Find where the given text appears and provide that cell's center as (x, y) coordinate. 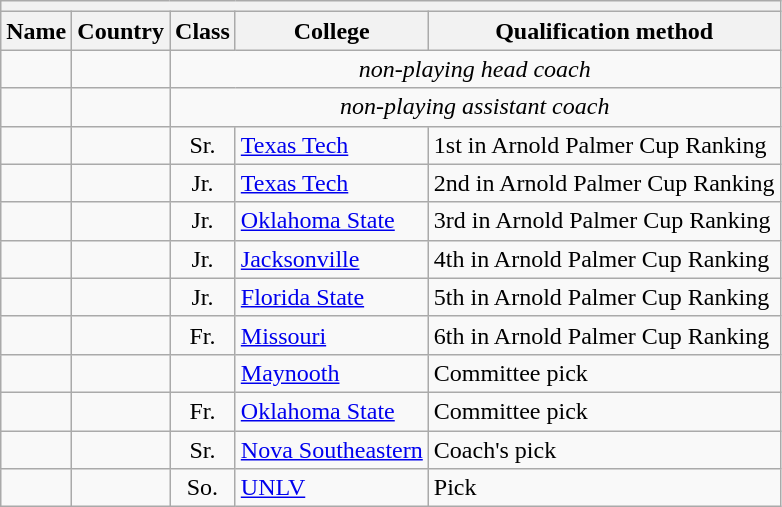
3rd in Arnold Palmer Cup Ranking (604, 221)
Pick (604, 488)
Name (36, 31)
UNLV (332, 488)
5th in Arnold Palmer Cup Ranking (604, 297)
College (332, 31)
Nova Southeastern (332, 449)
non-playing head coach (475, 69)
Class (203, 31)
1st in Arnold Palmer Cup Ranking (604, 145)
Missouri (332, 335)
4th in Arnold Palmer Cup Ranking (604, 259)
So. (203, 488)
Country (121, 31)
2nd in Arnold Palmer Cup Ranking (604, 183)
Florida State (332, 297)
6th in Arnold Palmer Cup Ranking (604, 335)
non-playing assistant coach (475, 107)
Qualification method (604, 31)
Coach's pick (604, 449)
Jacksonville (332, 259)
Maynooth (332, 373)
